From the cell containing the given text, extract its center point as (X, Y) coordinate. 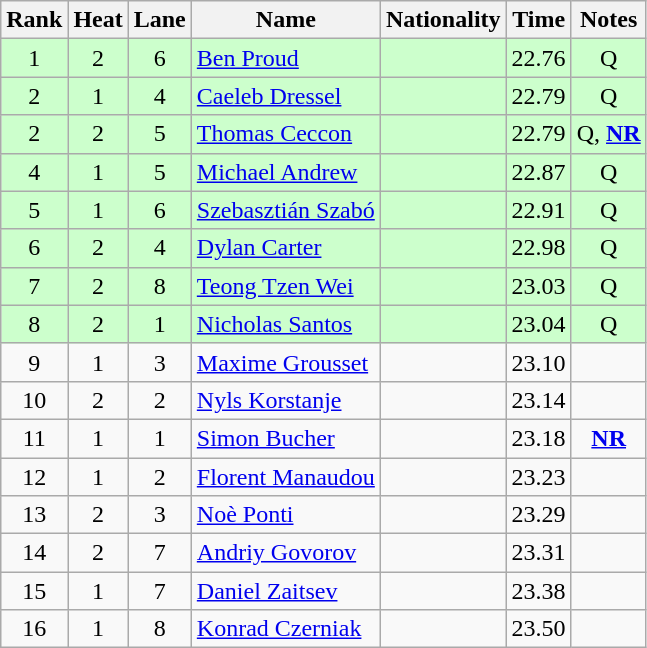
NR (608, 438)
Andriy Govorov (286, 553)
Konrad Czerniak (286, 629)
Name (286, 20)
Noè Ponti (286, 515)
16 (34, 629)
23.31 (538, 553)
Nationality (443, 20)
23.10 (538, 362)
22.87 (538, 172)
Thomas Ceccon (286, 134)
10 (34, 400)
Simon Bucher (286, 438)
23.50 (538, 629)
Q, NR (608, 134)
Rank (34, 20)
Ben Proud (286, 58)
Florent Manaudou (286, 477)
Michael Andrew (286, 172)
Time (538, 20)
22.98 (538, 248)
23.29 (538, 515)
14 (34, 553)
22.76 (538, 58)
Nicholas Santos (286, 324)
Heat (98, 20)
Caeleb Dressel (286, 96)
Notes (608, 20)
11 (34, 438)
Teong Tzen Wei (286, 286)
Szebasztián Szabó (286, 210)
Maxime Grousset (286, 362)
23.38 (538, 591)
23.18 (538, 438)
Nyls Korstanje (286, 400)
12 (34, 477)
13 (34, 515)
Dylan Carter (286, 248)
23.14 (538, 400)
9 (34, 362)
23.23 (538, 477)
Daniel Zaitsev (286, 591)
23.03 (538, 286)
Lane (160, 20)
23.04 (538, 324)
22.91 (538, 210)
15 (34, 591)
